Return (x, y) of the center of cell containing provided text 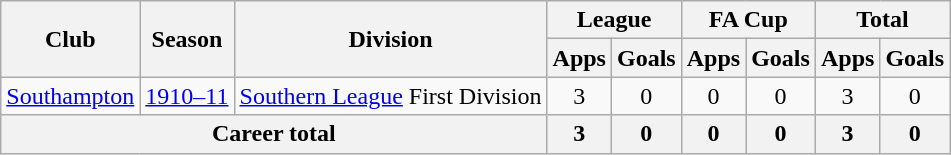
League (614, 20)
1910–11 (187, 96)
Southampton (70, 96)
FA Cup (748, 20)
Career total (274, 134)
Club (70, 39)
Southern League First Division (390, 96)
Division (390, 39)
Season (187, 39)
Total (882, 20)
